Locate the cell with the specified text and output its [x, y] center coordinate. 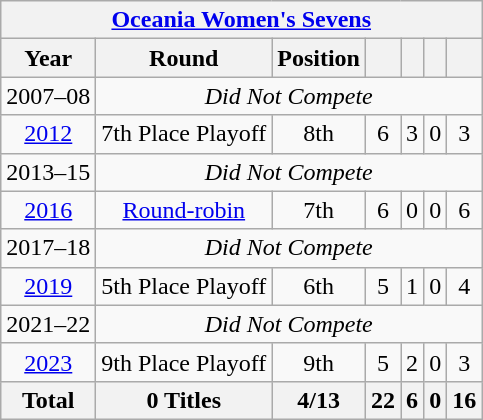
Total [48, 400]
7th Place Playoff [184, 134]
2021–22 [48, 324]
2013–15 [48, 172]
16 [464, 400]
Year [48, 58]
4/13 [319, 400]
5th Place Playoff [184, 286]
2007–08 [48, 96]
2023 [48, 362]
2016 [48, 210]
2019 [48, 286]
Round [184, 58]
0 Titles [184, 400]
8th [319, 134]
Position [319, 58]
4 [464, 286]
1 [412, 286]
22 [382, 400]
9th [319, 362]
9th Place Playoff [184, 362]
2012 [48, 134]
6th [319, 286]
Round-robin [184, 210]
7th [319, 210]
Oceania Women's Sevens [242, 20]
2 [412, 362]
2017–18 [48, 248]
